Determine the (x, y) coordinate at the center of the cell enclosing the given text.  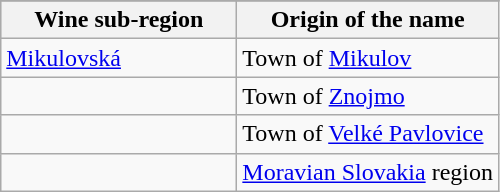
Town of Velké Pavlovice (368, 134)
Moravian Slovakia region (368, 172)
Wine sub-region (119, 20)
Town of Znojmo (368, 96)
Town of Mikulov (368, 58)
Origin of the name (368, 20)
Mikulovská (119, 58)
